For the text-containing cell, return its midpoint in (x, y) coordinate format. 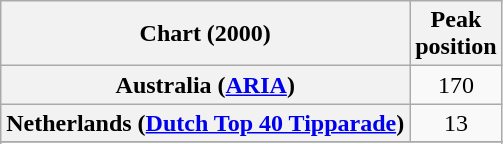
13 (456, 123)
Netherlands (Dutch Top 40 Tipparade) (206, 123)
170 (456, 85)
Peakposition (456, 34)
Chart (2000) (206, 34)
Australia (ARIA) (206, 85)
